Capture the cell that displays the provided text and extract its [x, y] central coordinate. 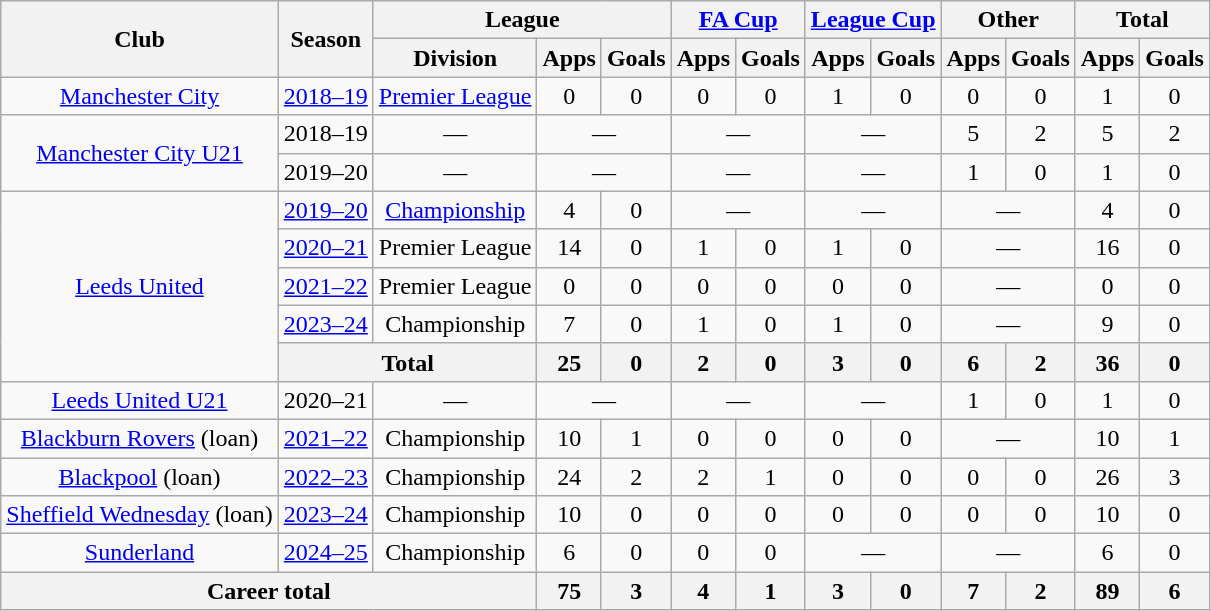
36 [1107, 362]
Manchester City U21 [140, 153]
FA Cup [738, 20]
24 [569, 477]
Other [1008, 20]
Career total [269, 591]
Sheffield Wednesday (loan) [140, 515]
Season [326, 39]
Leeds United U21 [140, 400]
26 [1107, 477]
25 [569, 362]
League Cup [873, 20]
Blackpool (loan) [140, 477]
9 [1107, 324]
75 [569, 591]
Sunderland [140, 553]
2024–25 [326, 553]
14 [569, 248]
Division [455, 58]
League [522, 20]
2022–23 [326, 477]
Manchester City [140, 96]
Club [140, 39]
89 [1107, 591]
Blackburn Rovers (loan) [140, 438]
16 [1107, 248]
Leeds United [140, 286]
